Output the (x, y) coordinate of the center of the cell containing the given text.  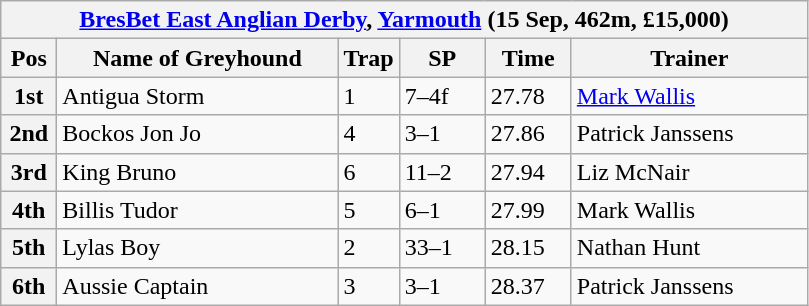
Trap (368, 58)
33–1 (442, 248)
5th (29, 248)
27.78 (528, 96)
3rd (29, 172)
27.86 (528, 134)
4 (368, 134)
28.15 (528, 248)
2 (368, 248)
4th (29, 210)
11–2 (442, 172)
27.99 (528, 210)
King Bruno (198, 172)
7–4f (442, 96)
Billis Tudor (198, 210)
27.94 (528, 172)
Bockos Jon Jo (198, 134)
Antigua Storm (198, 96)
28.37 (528, 286)
Liz McNair (689, 172)
6–1 (442, 210)
3 (368, 286)
2nd (29, 134)
Trainer (689, 58)
1st (29, 96)
6th (29, 286)
BresBet East Anglian Derby, Yarmouth (15 Sep, 462m, £15,000) (404, 20)
Aussie Captain (198, 286)
Pos (29, 58)
Time (528, 58)
1 (368, 96)
SP (442, 58)
Nathan Hunt (689, 248)
5 (368, 210)
6 (368, 172)
Lylas Boy (198, 248)
Name of Greyhound (198, 58)
